Provide the (X, Y) coordinate of the cell's center where the given text is located.  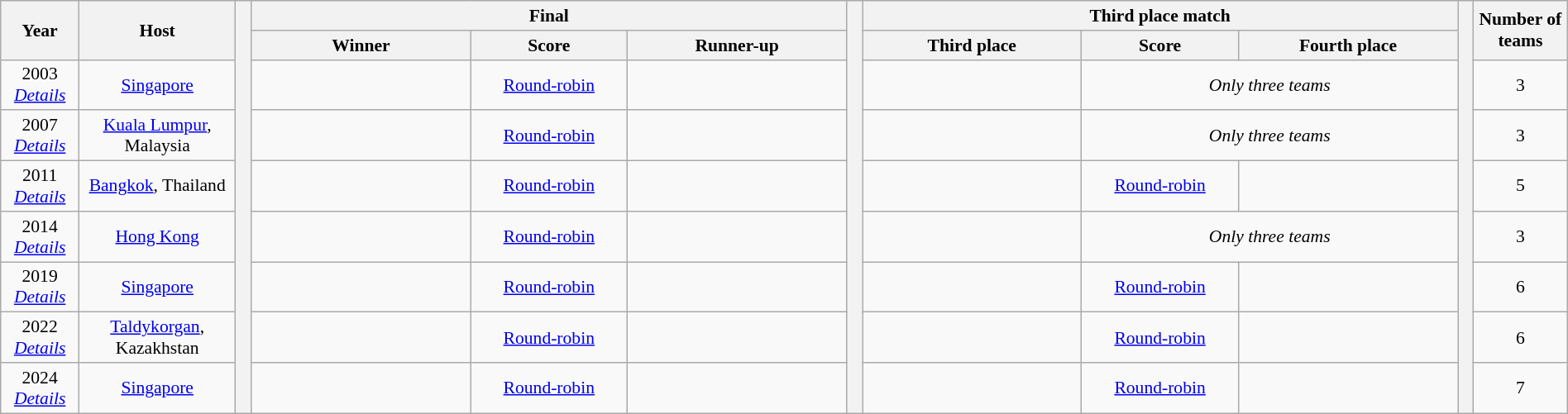
2024Details (40, 388)
Third place match (1160, 16)
2011Details (40, 187)
Winner (361, 45)
Taldykorgan, Kazakhstan (157, 337)
2019Details (40, 288)
Fourth place (1348, 45)
Year (40, 30)
2007Details (40, 136)
Runner-up (738, 45)
Kuala Lumpur, Malaysia (157, 136)
Host (157, 30)
Bangkok, Thailand (157, 187)
Hong Kong (157, 236)
2022Details (40, 337)
5 (1520, 187)
Third place (973, 45)
2003Details (40, 84)
Number of teams (1520, 30)
7 (1520, 388)
Final (549, 16)
2014Details (40, 236)
